Pinpoint the cell where the given text exists, returning its (x, y) midpoint coordinate. 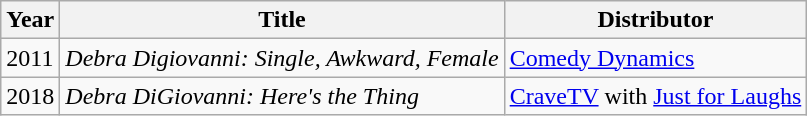
2018 (30, 96)
Year (30, 20)
CraveTV with Just for Laughs (656, 96)
Comedy Dynamics (656, 58)
Debra DiGiovanni: Here's the Thing (282, 96)
2011 (30, 58)
Title (282, 20)
Debra Digiovanni: Single, Awkward, Female (282, 58)
Distributor (656, 20)
